Scan for the cell matching the given text and deliver its (x, y) coordinate at center. 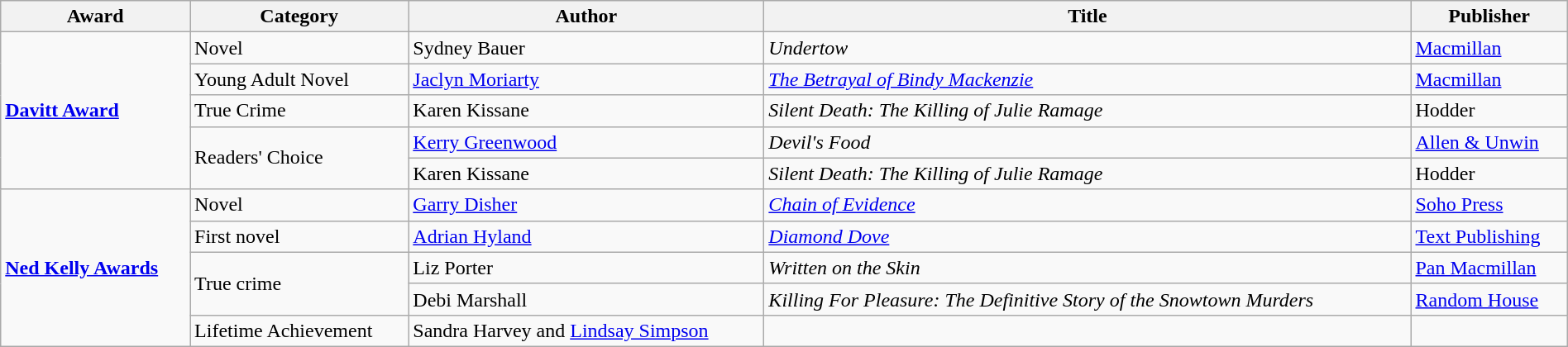
Killing For Pleasure: The Definitive Story of the Snowtown Murders (1088, 299)
Garry Disher (586, 205)
Jaclyn Moriarty (586, 79)
Random House (1489, 299)
Young Adult Novel (299, 79)
Author (586, 17)
True Crime (299, 111)
Kerry Greenwood (586, 142)
Undertow (1088, 48)
The Betrayal of Bindy Mackenzie (1088, 79)
Publisher (1489, 17)
Soho Press (1489, 205)
Title (1088, 17)
Written on the Skin (1088, 268)
True crime (299, 283)
Readers' Choice (299, 158)
Liz Porter (586, 268)
Sandra Harvey and Lindsay Simpson (586, 330)
Diamond Dove (1088, 236)
Devil's Food (1088, 142)
Lifetime Achievement (299, 330)
Davitt Award (96, 111)
First novel (299, 236)
Text Publishing (1489, 236)
Chain of Evidence (1088, 205)
Sydney Bauer (586, 48)
Award (96, 17)
Adrian Hyland (586, 236)
Allen & Unwin (1489, 142)
Category (299, 17)
Pan Macmillan (1489, 268)
Ned Kelly Awards (96, 268)
Debi Marshall (586, 299)
